Locate the cell with the specified text and output its [X, Y] center coordinate. 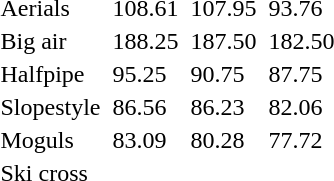
90.75 [224, 74]
80.28 [224, 140]
86.56 [146, 107]
83.09 [146, 140]
86.23 [224, 107]
95.25 [146, 74]
187.50 [224, 41]
188.25 [146, 41]
